From the cell containing the given text, extract its center point as (x, y) coordinate. 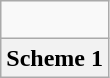
Scheme 1 (55, 58)
